Locate the cell with the specified text and output its (x, y) center coordinate. 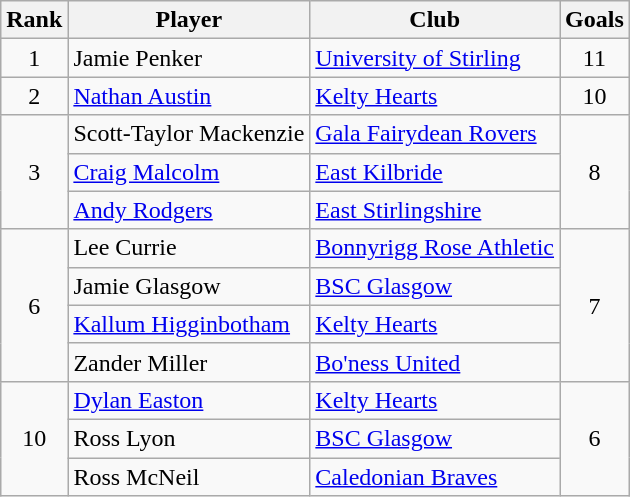
Nathan Austin (189, 96)
11 (595, 58)
Goals (595, 20)
Dylan Easton (189, 400)
Gala Fairydean Rovers (435, 134)
East Stirlingshire (435, 210)
7 (595, 305)
Caledonian Braves (435, 477)
3 (34, 172)
Jamie Glasgow (189, 286)
1 (34, 58)
Ross Lyon (189, 438)
8 (595, 172)
Craig Malcolm (189, 172)
East Kilbride (435, 172)
Ross McNeil (189, 477)
Kallum Higginbotham (189, 324)
Rank (34, 20)
Bo'ness United (435, 362)
Andy Rodgers (189, 210)
Scott-Taylor Mackenzie (189, 134)
2 (34, 96)
University of Stirling (435, 58)
Zander Miller (189, 362)
Lee Currie (189, 248)
Player (189, 20)
Jamie Penker (189, 58)
Bonnyrigg Rose Athletic (435, 248)
Club (435, 20)
